Search for the cell housing the specified text and yield its (x, y) center coordinate. 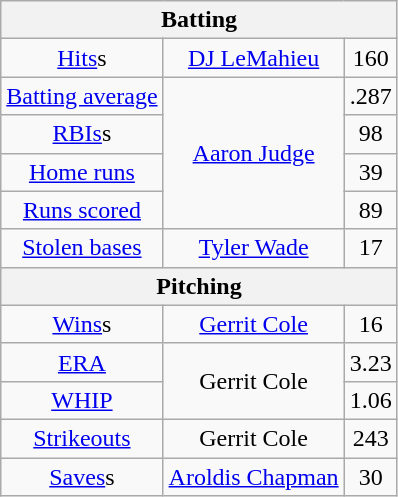
Runs scored (82, 210)
16 (370, 324)
.287 (370, 96)
Winss (82, 324)
98 (370, 134)
Batting (199, 20)
Aroldis Chapman (254, 477)
Home runs (82, 172)
17 (370, 248)
Aaron Judge (254, 153)
39 (370, 172)
160 (370, 58)
3.23 (370, 362)
243 (370, 438)
Savess (82, 477)
89 (370, 210)
ERA (82, 362)
Hitss (82, 58)
Tyler Wade (254, 248)
Batting average (82, 96)
Pitching (199, 286)
DJ LeMahieu (254, 58)
RBIss (82, 134)
1.06 (370, 400)
Stolen bases (82, 248)
WHIP (82, 400)
30 (370, 477)
Strikeouts (82, 438)
